Determine the (X, Y) coordinate at the center of the cell enclosing the given text.  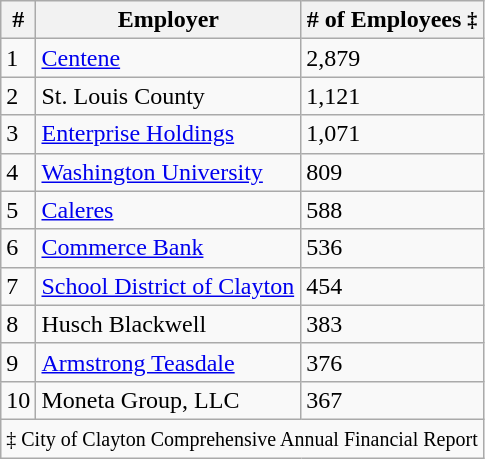
7 (18, 286)
4 (18, 172)
588 (392, 210)
Caleres (168, 210)
Moneta Group, LLC (168, 400)
8 (18, 324)
School District of Clayton (168, 286)
454 (392, 286)
Enterprise Holdings (168, 134)
2,879 (392, 58)
536 (392, 248)
1,121 (392, 96)
3 (18, 134)
Husch Blackwell (168, 324)
809 (392, 172)
# of Employees ‡ (392, 20)
2 (18, 96)
10 (18, 400)
‡ City of Clayton Comprehensive Annual Financial Report (242, 438)
Armstrong Teasdale (168, 362)
376 (392, 362)
5 (18, 210)
6 (18, 248)
1,071 (392, 134)
383 (392, 324)
9 (18, 362)
Washington University (168, 172)
# (18, 20)
Employer (168, 20)
Commerce Bank (168, 248)
1 (18, 58)
St. Louis County (168, 96)
Centene (168, 58)
367 (392, 400)
